Pinpoint the cell where the given text exists, returning its [X, Y] midpoint coordinate. 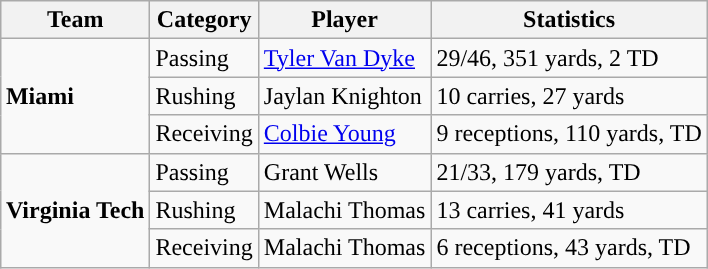
Category [204, 20]
Team [75, 20]
13 carries, 41 yards [569, 210]
Jaylan Knighton [344, 96]
6 receptions, 43 yards, TD [569, 248]
10 carries, 27 yards [569, 96]
21/33, 179 yards, TD [569, 172]
Player [344, 20]
29/46, 351 yards, 2 TD [569, 58]
Statistics [569, 20]
Tyler Van Dyke [344, 58]
Colbie Young [344, 134]
Virginia Tech [75, 210]
Miami [75, 96]
9 receptions, 110 yards, TD [569, 134]
Grant Wells [344, 172]
